Capture the cell that displays the provided text and extract its [X, Y] central coordinate. 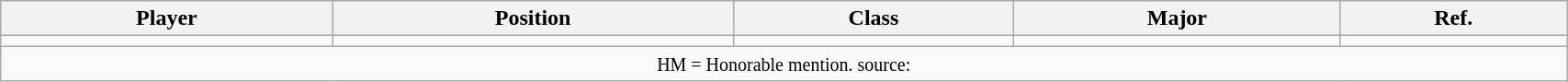
Major [1178, 18]
Player [167, 18]
Position [533, 18]
HM = Honorable mention. source: [784, 64]
Ref. [1453, 18]
Class [874, 18]
